Capture the cell that displays the provided text and extract its (X, Y) central coordinate. 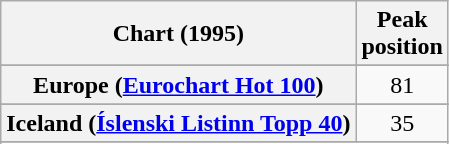
Europe (Eurochart Hot 100) (178, 85)
35 (402, 123)
Peakposition (402, 34)
Iceland (Íslenski Listinn Topp 40) (178, 123)
Chart (1995) (178, 34)
81 (402, 85)
